Output the [X, Y] coordinate of the center of the cell containing the given text.  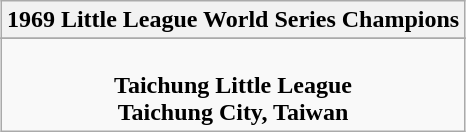
1969 Little League World Series Champions [232, 20]
Taichung Little LeagueTaichung City, Taiwan [232, 85]
